Provide the [x, y] coordinate of the cell's center where the given text is located.  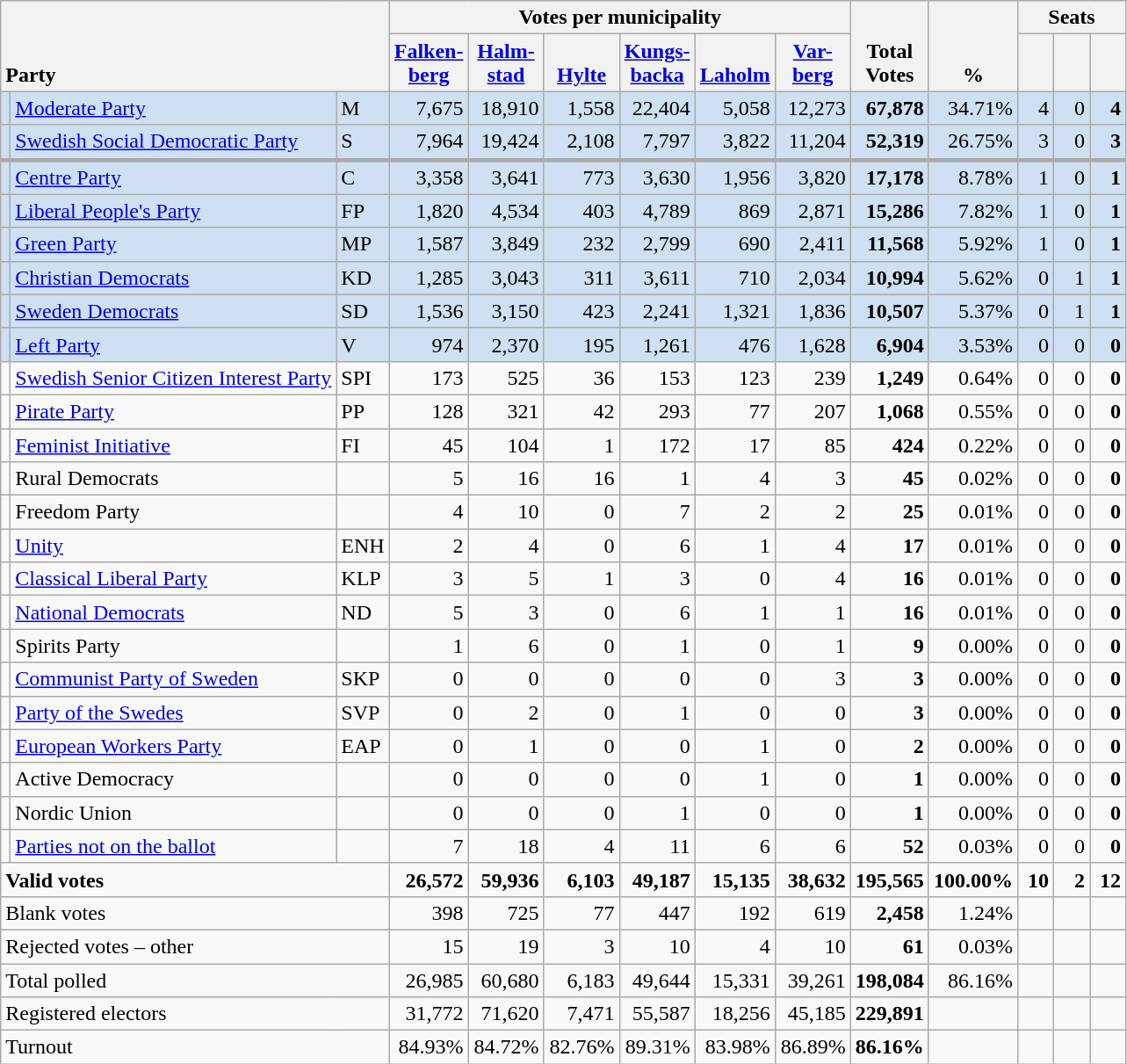
15,135 [734, 879]
Green Party [174, 244]
Christian Democrats [174, 278]
C [363, 177]
5,058 [734, 108]
321 [506, 411]
6,103 [582, 879]
ND [363, 612]
1,249 [889, 378]
Hylte [582, 63]
3,849 [506, 244]
2,411 [813, 244]
1,068 [889, 411]
195,565 [889, 879]
Turnout [195, 1047]
45,185 [813, 1014]
52,319 [889, 142]
SD [363, 311]
128 [429, 411]
12,273 [813, 108]
1,321 [734, 311]
Moderate Party [174, 108]
19 [506, 946]
V [363, 344]
Falken- berg [429, 63]
4,789 [657, 211]
Sweden Democrats [174, 311]
17,178 [889, 177]
0.55% [973, 411]
Registered electors [195, 1014]
Active Democracy [174, 779]
Swedish Senior Citizen Interest Party [174, 378]
293 [657, 411]
31,772 [429, 1014]
5.37% [973, 311]
Classical Liberal Party [174, 579]
172 [657, 445]
PP [363, 411]
19,424 [506, 142]
100.00% [973, 879]
1,536 [429, 311]
Seats [1072, 18]
SVP [363, 713]
KLP [363, 579]
773 [582, 177]
84.93% [429, 1047]
Votes per municipality [620, 18]
974 [429, 344]
403 [582, 211]
311 [582, 278]
198,084 [889, 980]
3.53% [973, 344]
59,936 [506, 879]
26,985 [429, 980]
232 [582, 244]
6,904 [889, 344]
42 [582, 411]
7,471 [582, 1014]
3,641 [506, 177]
0.22% [973, 445]
67,878 [889, 108]
1,820 [429, 211]
89.31% [657, 1047]
KD [363, 278]
Liberal People's Party [174, 211]
104 [506, 445]
Unity [174, 546]
49,187 [657, 879]
Communist Party of Sweden [174, 679]
15,331 [734, 980]
European Workers Party [174, 746]
153 [657, 378]
2,108 [582, 142]
447 [657, 913]
1,587 [429, 244]
SKP [363, 679]
18,256 [734, 1014]
424 [889, 445]
11,204 [813, 142]
123 [734, 378]
8.78% [973, 177]
3,358 [429, 177]
S [363, 142]
2,871 [813, 211]
83.98% [734, 1047]
34.71% [973, 108]
7,797 [657, 142]
25 [889, 512]
9 [889, 646]
3,150 [506, 311]
710 [734, 278]
10,507 [889, 311]
11,568 [889, 244]
Feminist Initiative [174, 445]
Valid votes [195, 879]
Halm- stad [506, 63]
3,630 [657, 177]
84.72% [506, 1047]
Centre Party [174, 177]
5.62% [973, 278]
690 [734, 244]
6,183 [582, 980]
2,241 [657, 311]
39,261 [813, 980]
Swedish Social Democratic Party [174, 142]
55,587 [657, 1014]
423 [582, 311]
M [363, 108]
SPI [363, 378]
1,836 [813, 311]
2,799 [657, 244]
0.02% [973, 479]
1,261 [657, 344]
7,964 [429, 142]
82.76% [582, 1047]
Rejected votes – other [195, 946]
207 [813, 411]
18 [506, 846]
EAP [363, 746]
2,370 [506, 344]
Rural Democrats [174, 479]
239 [813, 378]
15 [429, 946]
7,675 [429, 108]
Left Party [174, 344]
0.64% [973, 378]
National Democrats [174, 612]
85 [813, 445]
Spirits Party [174, 646]
3,611 [657, 278]
4,534 [506, 211]
FP [363, 211]
71,620 [506, 1014]
1,956 [734, 177]
192 [734, 913]
61 [889, 946]
525 [506, 378]
36 [582, 378]
Parties not on the ballot [174, 846]
Var- berg [813, 63]
60,680 [506, 980]
5.92% [973, 244]
52 [889, 846]
1.24% [973, 913]
ENH [363, 546]
2,034 [813, 278]
12 [1109, 879]
1,558 [582, 108]
1,285 [429, 278]
2,458 [889, 913]
3,043 [506, 278]
3,820 [813, 177]
Kungs- backa [657, 63]
Blank votes [195, 913]
Freedom Party [174, 512]
15,286 [889, 211]
Pirate Party [174, 411]
229,891 [889, 1014]
18,910 [506, 108]
725 [506, 913]
619 [813, 913]
Party of the Swedes [174, 713]
Total polled [195, 980]
Party [195, 46]
26.75% [973, 142]
195 [582, 344]
Total Votes [889, 46]
398 [429, 913]
Nordic Union [174, 813]
MP [363, 244]
38,632 [813, 879]
7.82% [973, 211]
10,994 [889, 278]
3,822 [734, 142]
FI [363, 445]
476 [734, 344]
11 [657, 846]
Laholm [734, 63]
% [973, 46]
1,628 [813, 344]
869 [734, 211]
26,572 [429, 879]
22,404 [657, 108]
86.89% [813, 1047]
49,644 [657, 980]
173 [429, 378]
